Detect which cell encompasses the target text, then output its [x, y] center coordinate. 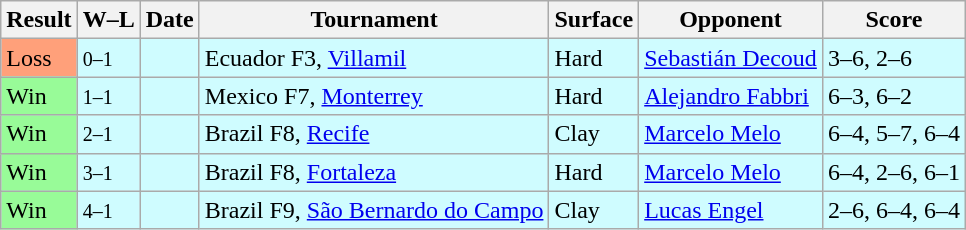
Mexico F7, Monterrey [374, 96]
Brazil F9, São Bernardo do Campo [374, 210]
Ecuador F3, Villamil [374, 58]
Result [39, 20]
6–4, 2–6, 6–1 [894, 172]
0–1 [108, 58]
Date [170, 20]
1–1 [108, 96]
2–6, 6–4, 6–4 [894, 210]
6–3, 6–2 [894, 96]
Opponent [731, 20]
Brazil F8, Fortaleza [374, 172]
3–6, 2–6 [894, 58]
Score [894, 20]
Surface [594, 20]
Tournament [374, 20]
Alejandro Fabbri [731, 96]
Lucas Engel [731, 210]
3–1 [108, 172]
Sebastián Decoud [731, 58]
Brazil F8, Recife [374, 134]
Loss [39, 58]
6–4, 5–7, 6–4 [894, 134]
4–1 [108, 210]
2–1 [108, 134]
W–L [108, 20]
